Detect which cell encompasses the target text, then output its [x, y] center coordinate. 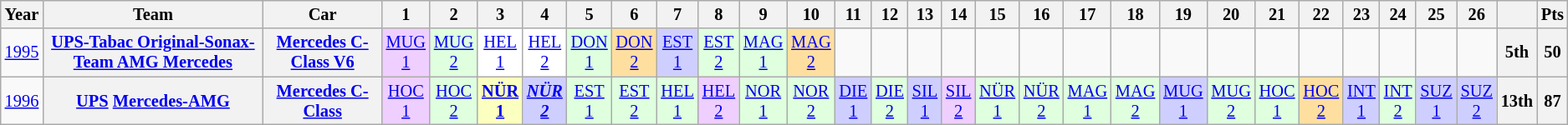
DON2 [635, 52]
26 [1477, 14]
DON1 [590, 52]
10 [811, 14]
13 [925, 14]
21 [1278, 14]
24 [1398, 14]
SIL1 [925, 101]
50 [1552, 52]
5 [590, 14]
DIE1 [854, 101]
INT2 [1398, 101]
1 [406, 14]
20 [1231, 14]
16 [1042, 14]
SUZ1 [1436, 101]
7 [677, 14]
19 [1182, 14]
17 [1087, 14]
DIE2 [890, 101]
Car [323, 14]
12 [890, 14]
8 [719, 14]
87 [1552, 101]
6 [635, 14]
3 [500, 14]
Year [22, 14]
Pts [1552, 14]
Mercedes C-Class [323, 101]
4 [545, 14]
2 [453, 14]
INT1 [1361, 101]
Mercedes C-Class V6 [323, 52]
25 [1436, 14]
5th [1517, 52]
UPS-Tabac Original-Sonax-Team AMG Mercedes [152, 52]
13th [1517, 101]
NOR2 [811, 101]
15 [997, 14]
9 [763, 14]
14 [958, 14]
1995 [22, 52]
1996 [22, 101]
UPS Mercedes-AMG [152, 101]
SUZ2 [1477, 101]
SIL2 [958, 101]
22 [1321, 14]
Team [152, 14]
NOR1 [763, 101]
18 [1136, 14]
11 [854, 14]
23 [1361, 14]
